Determine the (x, y) coordinate at the center of the cell enclosing the given text.  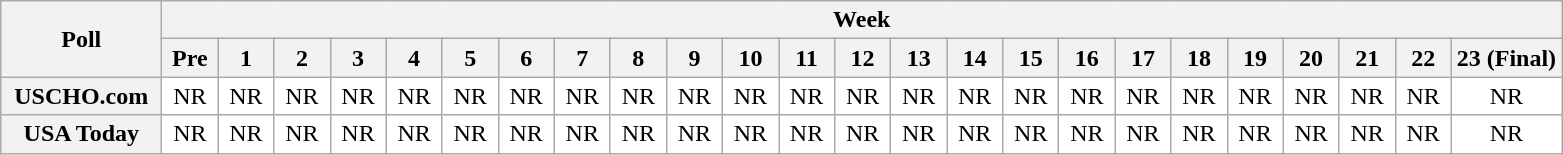
Pre (190, 58)
2 (302, 58)
12 (863, 58)
9 (694, 58)
4 (414, 58)
14 (975, 58)
16 (1087, 58)
Week (862, 20)
8 (638, 58)
3 (358, 58)
23 (Final) (1506, 58)
5 (470, 58)
13 (919, 58)
USCHO.com (82, 96)
Poll (82, 39)
18 (1199, 58)
USA Today (82, 134)
7 (582, 58)
1 (246, 58)
20 (1311, 58)
6 (526, 58)
21 (1367, 58)
22 (1423, 58)
17 (1143, 58)
11 (806, 58)
10 (750, 58)
19 (1255, 58)
15 (1031, 58)
